Find where the given text appears and provide that cell's center as (x, y) coordinate. 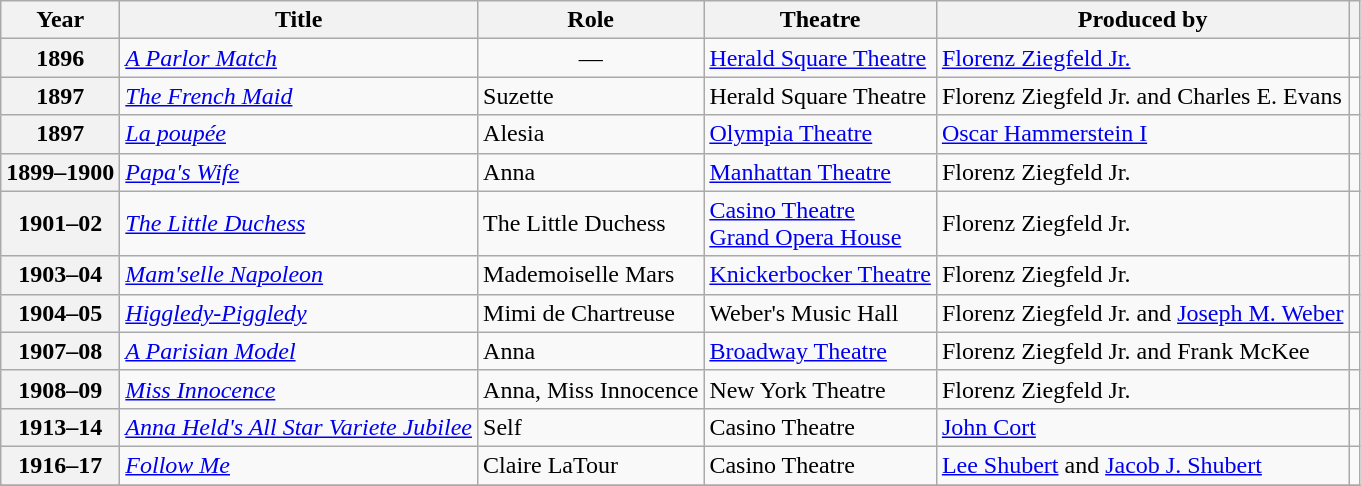
1907–08 (60, 351)
Olympia Theatre (820, 134)
1908–09 (60, 389)
The French Maid (299, 96)
Broadway Theatre (820, 351)
Oscar Hammerstein I (1142, 134)
Lee Shubert and Jacob J. Shubert (1142, 465)
Theatre (820, 20)
1901–02 (60, 224)
Title (299, 20)
Florenz Ziegfeld Jr. and Frank McKee (1142, 351)
Manhattan Theatre (820, 172)
Mimi de Chartreuse (591, 313)
Anna Held's All Star Variete Jubilee (299, 427)
Florenz Ziegfeld Jr. and Joseph M. Weber (1142, 313)
Mademoiselle Mars (591, 275)
Suzette (591, 96)
1913–14 (60, 427)
Florenz Ziegfeld Jr. and Charles E. Evans (1142, 96)
Miss Innocence (299, 389)
Weber's Music Hall (820, 313)
1899–1900 (60, 172)
Knickerbocker Theatre (820, 275)
Anna, Miss Innocence (591, 389)
Produced by (1142, 20)
Higgledy-Piggledy (299, 313)
John Cort (1142, 427)
Follow Me (299, 465)
1896 (60, 58)
Mam'selle Napoleon (299, 275)
Claire LaTour (591, 465)
Role (591, 20)
1904–05 (60, 313)
New York Theatre (820, 389)
1903–04 (60, 275)
Year (60, 20)
La poupée (299, 134)
A Parlor Match (299, 58)
1916–17 (60, 465)
A Parisian Model (299, 351)
— (591, 58)
Papa's Wife (299, 172)
Alesia (591, 134)
Casino Theatre Grand Opera House (820, 224)
Self (591, 427)
